Detect which cell encompasses the target text, then output its [X, Y] center coordinate. 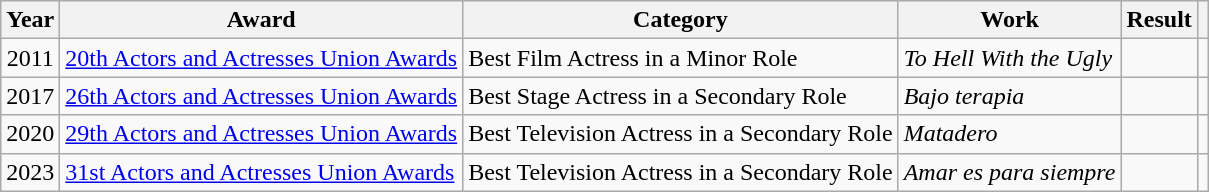
To Hell With the Ugly [1010, 58]
Amar es para siempre [1010, 172]
26th Actors and Actresses Union Awards [262, 96]
31st Actors and Actresses Union Awards [262, 172]
Best Stage Actress in a Secondary Role [681, 96]
Best Film Actress in a Minor Role [681, 58]
Result [1159, 20]
2011 [30, 58]
2020 [30, 134]
Work [1010, 20]
Year [30, 20]
Award [262, 20]
Category [681, 20]
29th Actors and Actresses Union Awards [262, 134]
2023 [30, 172]
20th Actors and Actresses Union Awards [262, 58]
Bajo terapia [1010, 96]
2017 [30, 96]
Matadero [1010, 134]
